Identify which cell holds the provided text, then report its [x, y] central coordinate. 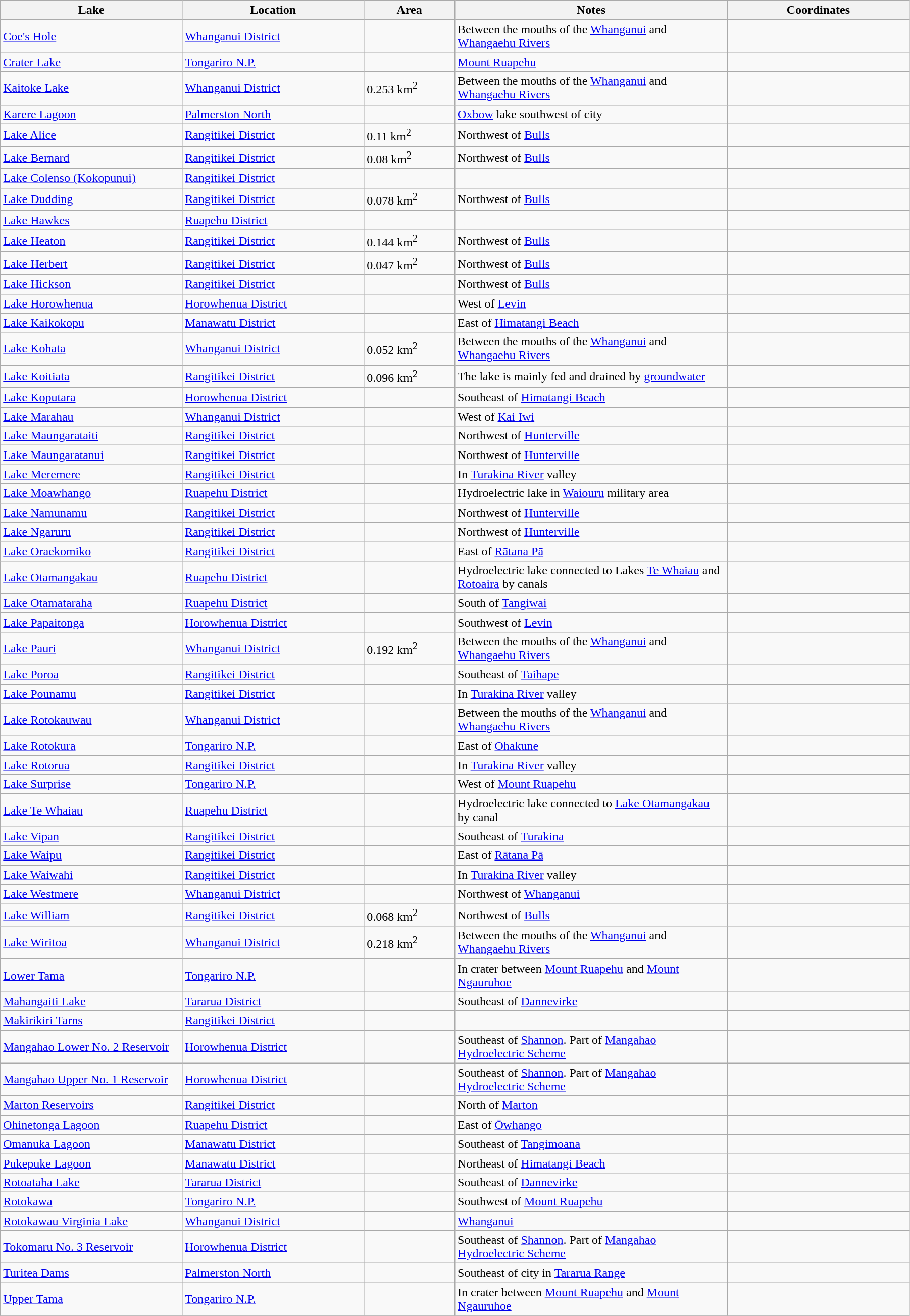
Southeast of Tangimoana [591, 1144]
Lake Oraekomiko [91, 551]
Lake Moawhango [91, 493]
Lake Colenso (Kokopunui) [91, 178]
East of Ohakune [591, 746]
Hydroelectric lake in Waiouru military area [591, 493]
Lake Pounamu [91, 694]
Location [273, 10]
Lake Papaitonga [91, 622]
Upper Tama [91, 1299]
Lake Vipan [91, 836]
Lake Kaikokopu [91, 323]
Lake Pauri [91, 648]
Rotokawa [91, 1202]
Pukepuke Lagoon [91, 1163]
Lake Rotorua [91, 765]
Lake Marahau [91, 417]
Marton Reservoirs [91, 1105]
Southwest of Levin [591, 622]
Southeast of city in Tararua Range [591, 1273]
East of Himatangi Beach [591, 323]
Hydroelectric lake connected to Lake Otamangakau by canal [591, 810]
Coordinates [818, 10]
Lake Kohata [91, 348]
Lake Wiritoa [91, 942]
0.192 km2 [410, 648]
Southeast of Turakina [591, 836]
Oxbow lake southwest of city [591, 114]
Lake Surprise [91, 784]
Lake Alice [91, 135]
Lake [91, 10]
0.047 km2 [410, 264]
Lake Hawkes [91, 220]
0.096 km2 [410, 377]
Lake Rotokauwau [91, 720]
Northwest of Whanganui [591, 894]
West of Levin [591, 303]
Lake Otamataraha [91, 603]
West of Kai Iwi [591, 417]
Karere Lagoon [91, 114]
Ohinetonga Lagoon [91, 1125]
Mahangaiti Lake [91, 1001]
South of Tangiwai [591, 603]
0.068 km2 [410, 915]
Omanuka Lagoon [91, 1144]
Lake Dudding [91, 199]
Mount Ruapehu [591, 62]
Mangahao Upper No. 1 Reservoir [91, 1080]
Lake William [91, 915]
Southeast of Himatangi Beach [591, 397]
Coe's Hole [91, 36]
Lake Waipu [91, 855]
Lake Westmere [91, 894]
Lake Maungaratanui [91, 455]
East of Ōwhango [591, 1125]
Lake Poroa [91, 675]
Lake Koitiata [91, 377]
The lake is mainly fed and drained by groundwater [591, 377]
Rotoataha Lake [91, 1182]
Lake Meremere [91, 474]
Notes [591, 10]
Northeast of Himatangi Beach [591, 1163]
Rotokawau Virginia Lake [91, 1221]
Lake Koputara [91, 397]
Area [410, 10]
0.078 km2 [410, 199]
Lake Waiwahi [91, 875]
Tokomaru No. 3 Reservoir [91, 1247]
0.218 km2 [410, 942]
0.253 km2 [410, 88]
Lake Otamangakau [91, 577]
Southwest of Mount Ruapehu [591, 1202]
Makirikiri Tarns [91, 1021]
Kaitoke Lake [91, 88]
0.144 km2 [410, 241]
0.08 km2 [410, 158]
0.052 km2 [410, 348]
Lake Ngaruru [91, 532]
Lake Rotokura [91, 746]
Lake Te Whaiau [91, 810]
Crater Lake [91, 62]
Turitea Dams [91, 1273]
North of Marton [591, 1105]
Lower Tama [91, 976]
Lake Hickson [91, 284]
West of Mount Ruapehu [591, 784]
Whanganui [591, 1221]
Mangahao Lower No. 2 Reservoir [91, 1046]
Lake Heaton [91, 241]
Lake Namunamu [91, 513]
Hydroelectric lake connected to Lakes Te Whaiau and Rotoaira by canals [591, 577]
Lake Bernard [91, 158]
Lake Herbert [91, 264]
0.11 km2 [410, 135]
Southeast of Taihape [591, 675]
Lake Horowhenua [91, 303]
Lake Maungarataiti [91, 436]
